Return [x, y] of the center of cell containing provided text 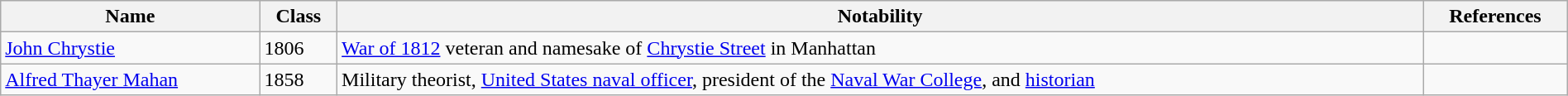
Name [131, 17]
War of 1812 veteran and namesake of Chrystie Street in Manhattan [880, 48]
1858 [299, 79]
References [1495, 17]
Alfred Thayer Mahan [131, 79]
1806 [299, 48]
Notability [880, 17]
Military theorist, United States naval officer, president of the Naval War College, and historian [880, 79]
Class [299, 17]
John Chrystie [131, 48]
